Return (X, Y) of the center of cell containing provided text 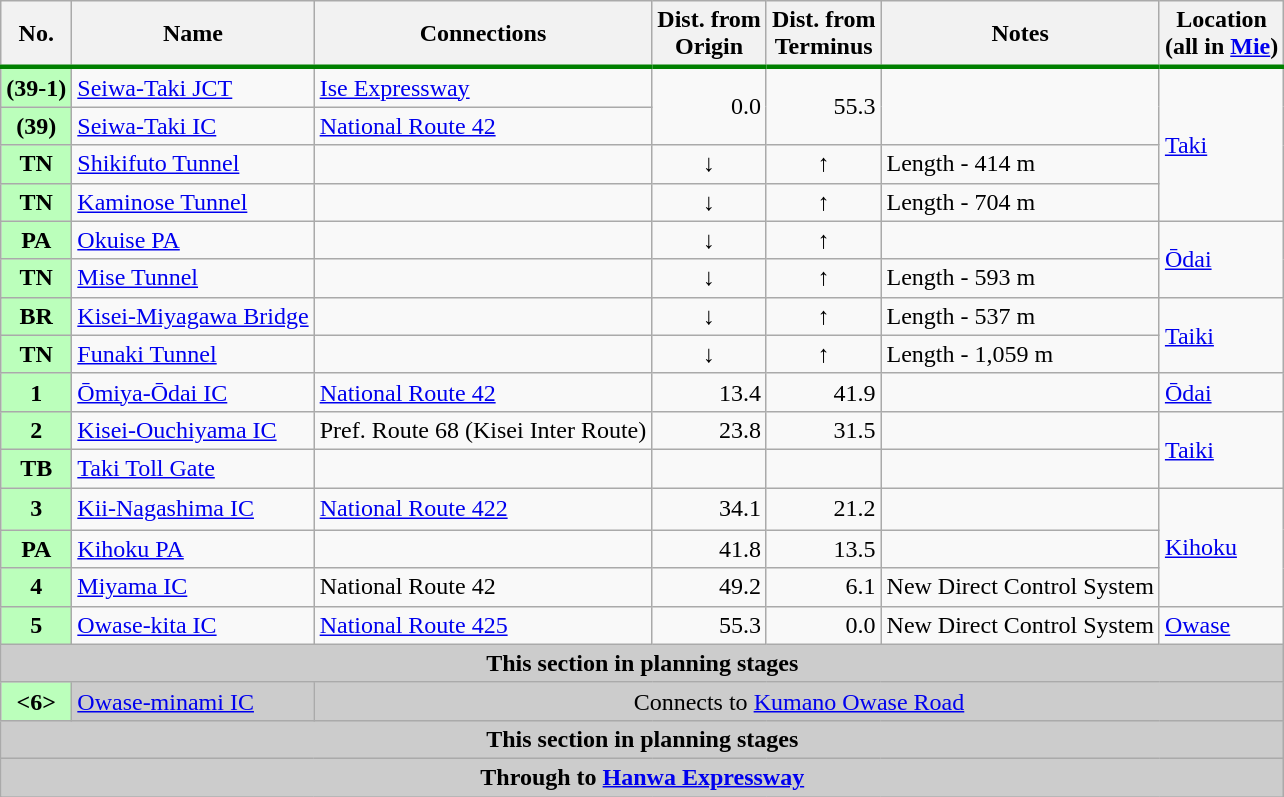
Mise Tunnel (193, 278)
Seiwa-Taki IC (193, 126)
13.5 (824, 549)
Kihoku PA (193, 549)
Taki (1221, 144)
Owase-minami IC (193, 701)
13.4 (710, 392)
3 (36, 510)
Owase-kita IC (193, 625)
Kisei-Miyagawa Bridge (193, 316)
National Route 422 (483, 510)
Connections (483, 34)
Kii-Nagashima IC (193, 510)
Ōmiya-Ōdai IC (193, 392)
4 (36, 587)
5 (36, 625)
Notes (1020, 34)
21.2 (824, 510)
Length - 1,059 m (1020, 354)
Connects to Kumano Owase Road (799, 701)
(39-1) (36, 87)
2 (36, 430)
TB (36, 468)
Kihoku (1221, 548)
Miyama IC (193, 587)
1 (36, 392)
Length - 704 m (1020, 202)
Taki Toll Gate (193, 468)
Okuise PA (193, 240)
Dist. fromTerminus (824, 34)
Length - 414 m (1020, 164)
34.1 (710, 510)
Pref. Route 68 (Kisei Inter Route) (483, 430)
<6> (36, 701)
6.1 (824, 587)
Funaki Tunnel (193, 354)
Dist. fromOrigin (710, 34)
Seiwa-Taki JCT (193, 87)
31.5 (824, 430)
Name (193, 34)
41.9 (824, 392)
National Route 425 (483, 625)
Location(all in Mie) (1221, 34)
BR (36, 316)
Owase (1221, 625)
Kisei-Ouchiyama IC (193, 430)
Length - 537 m (1020, 316)
Ise Expressway (483, 87)
41.8 (710, 549)
Kaminose Tunnel (193, 202)
Shikifuto Tunnel (193, 164)
23.8 (710, 430)
No. (36, 34)
Length - 593 m (1020, 278)
49.2 (710, 587)
(39) (36, 126)
Through to Hanwa Expressway (642, 777)
